Capture the cell that displays the provided text and extract its (X, Y) central coordinate. 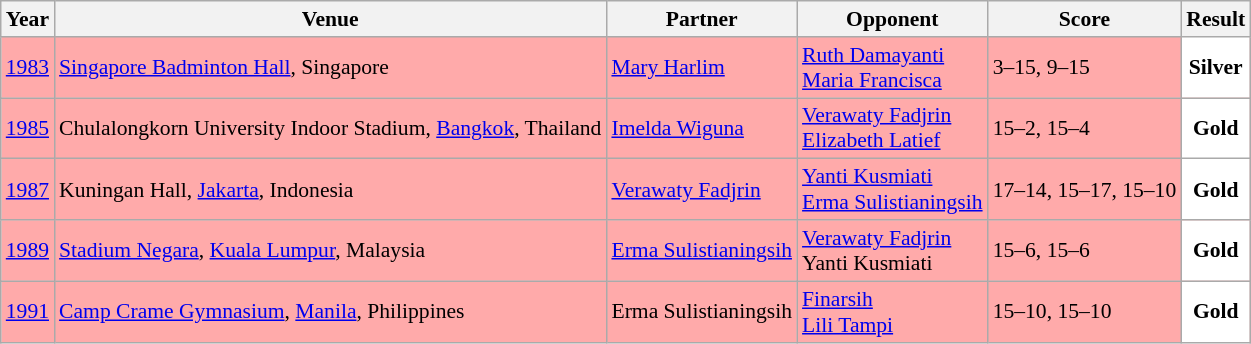
Partner (702, 19)
Score (1085, 19)
Year (28, 19)
Finarsih Lili Tampi (892, 312)
Result (1216, 19)
3–15, 9–15 (1085, 68)
Imelda Wiguna (702, 128)
Singapore Badminton Hall, Singapore (330, 68)
17–14, 15–17, 15–10 (1085, 190)
Verawaty Fadjrin Elizabeth Latief (892, 128)
Opponent (892, 19)
Yanti Kusmiati Erma Sulistianingsih (892, 190)
1983 (28, 68)
15–6, 15–6 (1085, 250)
Kuningan Hall, Jakarta, Indonesia (330, 190)
Chulalongkorn University Indoor Stadium, Bangkok, Thailand (330, 128)
Ruth Damayanti Maria Francisca (892, 68)
Verawaty Fadjrin Yanti Kusmiati (892, 250)
1987 (28, 190)
1991 (28, 312)
15–2, 15–4 (1085, 128)
Camp Crame Gymnasium, Manila, Philippines (330, 312)
15–10, 15–10 (1085, 312)
1989 (28, 250)
Venue (330, 19)
1985 (28, 128)
Verawaty Fadjrin (702, 190)
Silver (1216, 68)
Stadium Negara, Kuala Lumpur, Malaysia (330, 250)
Mary Harlim (702, 68)
